Detect which cell encompasses the target text, then output its (X, Y) center coordinate. 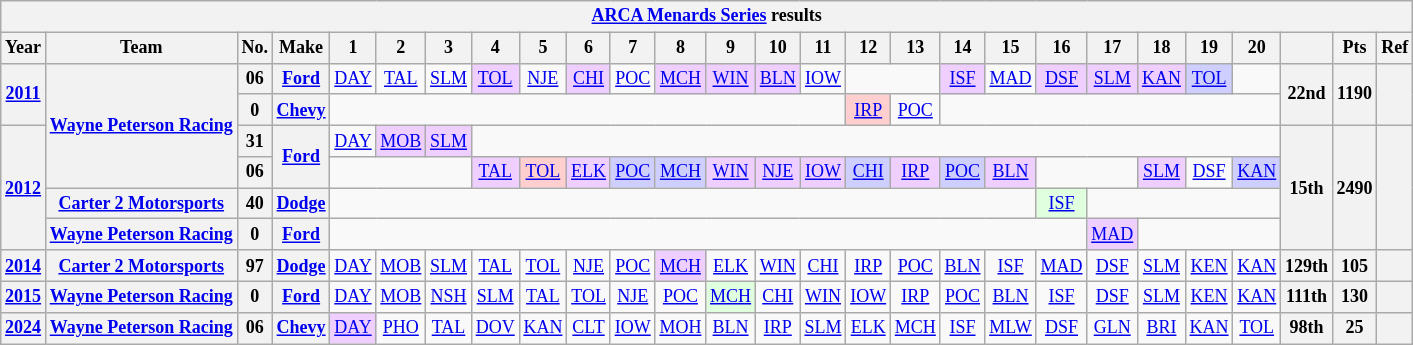
105 (1354, 266)
16 (1062, 48)
9 (731, 48)
GLN (1112, 328)
PHO (401, 328)
18 (1162, 48)
NSH (449, 296)
17 (1112, 48)
Pts (1354, 48)
Year (24, 48)
2490 (1354, 188)
6 (589, 48)
ARCA Menards Series results (707, 16)
111th (1307, 296)
10 (778, 48)
12 (868, 48)
130 (1354, 296)
8 (680, 48)
Team (141, 48)
No. (254, 48)
1 (353, 48)
19 (1209, 48)
CLT (589, 328)
98th (1307, 328)
2012 (24, 188)
2011 (24, 94)
40 (254, 204)
25 (1354, 328)
20 (1257, 48)
31 (254, 140)
4 (495, 48)
13 (915, 48)
97 (254, 266)
11 (823, 48)
7 (632, 48)
5 (543, 48)
15th (1307, 188)
DOV (495, 328)
14 (962, 48)
2015 (24, 296)
2014 (24, 266)
MOH (680, 328)
129th (1307, 266)
2 (401, 48)
15 (1010, 48)
1190 (1354, 94)
BRI (1162, 328)
MLW (1010, 328)
Ref (1395, 48)
3 (449, 48)
2024 (24, 328)
22nd (1307, 94)
Make (301, 48)
